Return the (x, y) coordinate for the center point of the cell that contains the specified text.  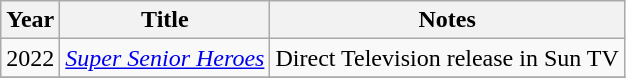
Title (165, 20)
2022 (30, 58)
Notes (447, 20)
Year (30, 20)
Direct Television release in Sun TV (447, 58)
Super Senior Heroes (165, 58)
